Pinpoint the cell where the given text exists, returning its (X, Y) midpoint coordinate. 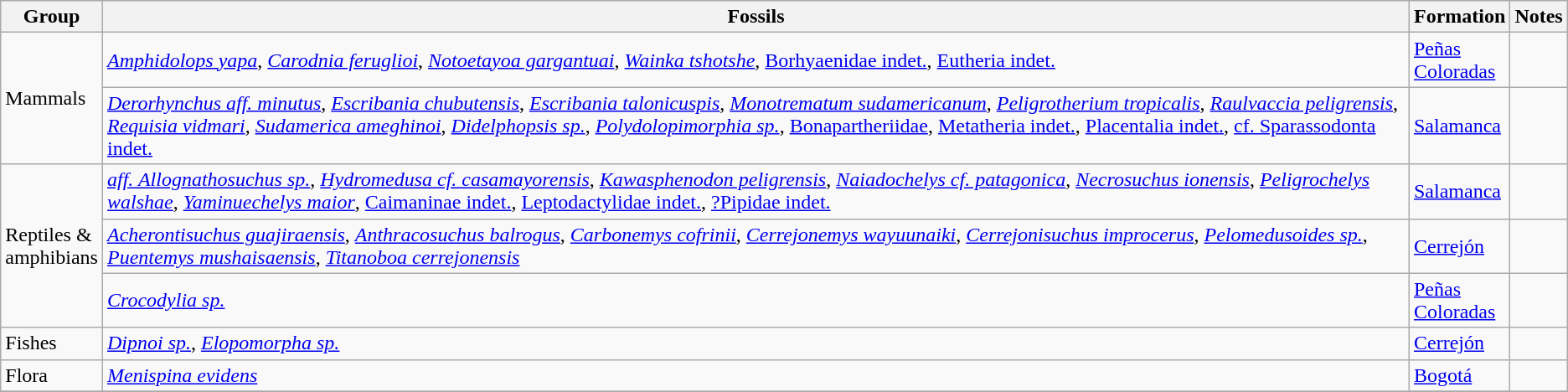
Group (52, 17)
Mammals (52, 99)
Bogotá (1459, 375)
Menispina evidens (756, 375)
Fishes (52, 343)
Notes (1539, 17)
Dipnoi sp., Elopomorpha sp. (756, 343)
Formation (1459, 17)
Fossils (756, 17)
Crocodylia sp. (756, 300)
Reptiles &amphibians (52, 246)
Flora (52, 375)
Amphidolops yapa, Carodnia feruglioi, Notoetayoa gargantuai, Wainka tshotshe, Borhyaenidae indet., Eutheria indet. (756, 60)
